For the text-containing cell, return its midpoint in (x, y) coordinate format. 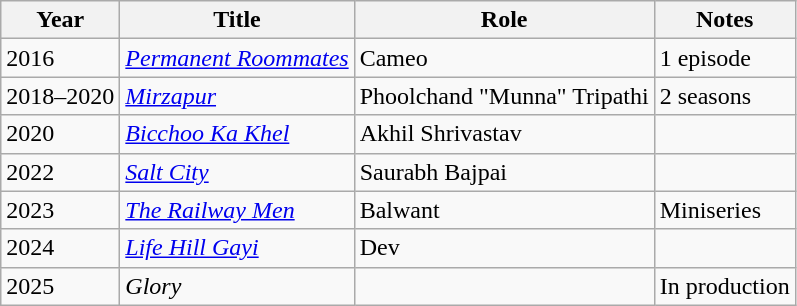
Salt City (237, 172)
Miniseries (724, 210)
2020 (60, 134)
Dev (504, 248)
Glory (237, 286)
In production (724, 286)
Akhil Shrivastav (504, 134)
Saurabh Bajpai (504, 172)
Permanent Roommates (237, 58)
Year (60, 20)
Mirzapur (237, 96)
Life Hill Gayi (237, 248)
Title (237, 20)
2025 (60, 286)
2022 (60, 172)
2018–2020 (60, 96)
2024 (60, 248)
Balwant (504, 210)
2016 (60, 58)
Role (504, 20)
Notes (724, 20)
The Railway Men (237, 210)
1 episode (724, 58)
2 seasons (724, 96)
2023 (60, 210)
Phoolchand "Munna" Tripathi (504, 96)
Cameo (504, 58)
Bicchoo Ka Khel (237, 134)
